Locate the cell with the specified text and output its [X, Y] center coordinate. 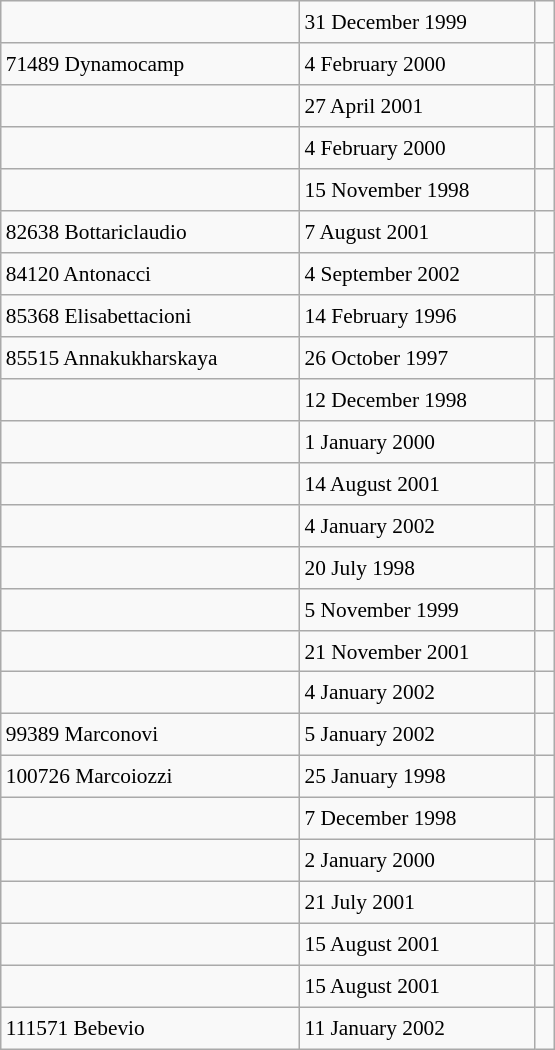
14 February 1996 [418, 316]
31 December 1999 [418, 22]
15 November 1998 [418, 190]
25 January 1998 [418, 777]
2 January 2000 [418, 861]
85368 Elisabettacioni [150, 316]
1 January 2000 [418, 441]
11 January 2002 [418, 1028]
14 August 2001 [418, 483]
100726 Marcoiozzi [150, 777]
4 September 2002 [418, 274]
5 November 1999 [418, 609]
99389 Marconovi [150, 735]
21 July 2001 [418, 903]
7 August 2001 [418, 232]
71489 Dynamocamp [150, 64]
20 July 1998 [418, 567]
7 December 1998 [418, 819]
5 January 2002 [418, 735]
111571 Bebevio [150, 1028]
26 October 1997 [418, 358]
85515 Annakukharskaya [150, 358]
21 November 2001 [418, 651]
82638 Bottariclaudio [150, 232]
84120 Antonacci [150, 274]
27 April 2001 [418, 106]
12 December 1998 [418, 399]
